Search for the cell housing the specified text and yield its (X, Y) center coordinate. 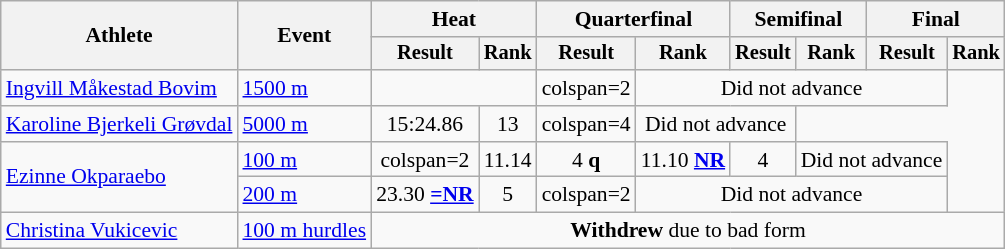
4 (763, 160)
Withdrew due to bad form (688, 231)
11.14 (508, 160)
11.10 NR (683, 160)
5 (508, 195)
Athlete (120, 36)
Event (304, 36)
100 m hurdles (304, 231)
15:24.86 (425, 124)
colspan=4 (586, 124)
13 (508, 124)
Semifinal (798, 19)
23.30 =NR (425, 195)
Ezinne Okparaebo (120, 178)
Christina Vukicevic (120, 231)
100 m (304, 160)
Quarterfinal (634, 19)
200 m (304, 195)
5000 m (304, 124)
4 q (586, 160)
Ingvill Måkestad Bovim (120, 88)
Karoline Bjerkeli Grøvdal (120, 124)
1500 m (304, 88)
Final (936, 19)
Heat (454, 19)
